Return the (X, Y) coordinate for the center point of the cell that contains the specified text.  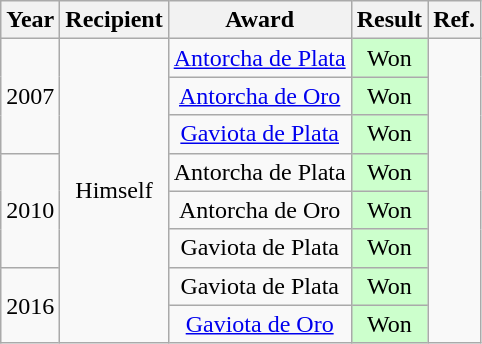
Year (30, 20)
Ref. (454, 20)
2010 (30, 210)
Award (260, 20)
2007 (30, 96)
2016 (30, 305)
Gaviota de Oro (260, 324)
Recipient (114, 20)
Himself (114, 191)
Result (389, 20)
